Return the (x, y) coordinate for the center point of the cell that contains the specified text.  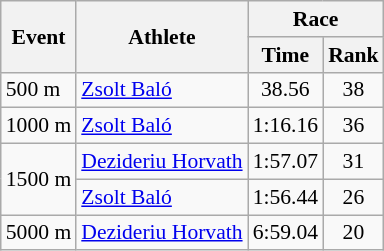
500 m (38, 90)
1500 m (38, 180)
1:16.16 (286, 126)
Time (286, 55)
1:56.44 (286, 197)
6:59.04 (286, 233)
Race (316, 19)
38.56 (286, 90)
26 (354, 197)
Event (38, 36)
5000 m (38, 233)
Rank (354, 55)
1:57.07 (286, 162)
38 (354, 90)
20 (354, 233)
36 (354, 126)
31 (354, 162)
Athlete (162, 36)
1000 m (38, 126)
